Find where the given text appears and provide that cell's center as (x, y) coordinate. 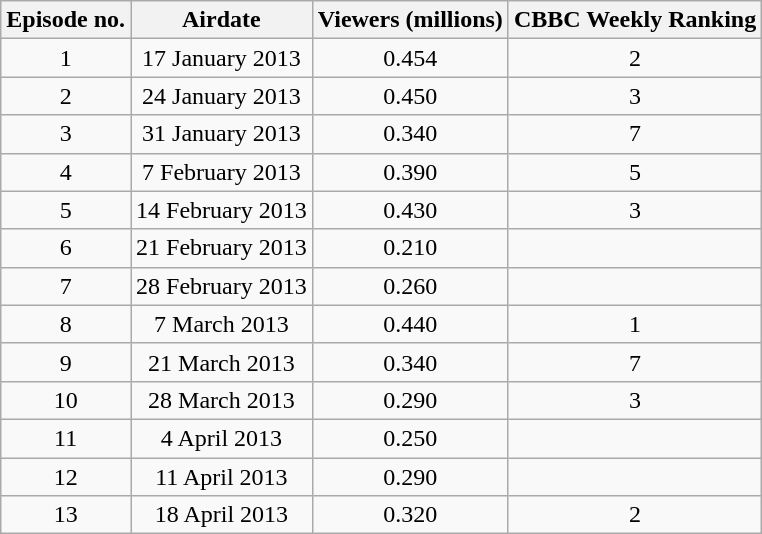
0.454 (410, 58)
0.450 (410, 96)
24 January 2013 (222, 96)
0.430 (410, 210)
9 (66, 362)
7 March 2013 (222, 324)
0.440 (410, 324)
0.250 (410, 438)
14 February 2013 (222, 210)
Viewers (millions) (410, 20)
10 (66, 400)
0.390 (410, 172)
6 (66, 248)
Episode no. (66, 20)
4 April 2013 (222, 438)
28 March 2013 (222, 400)
21 March 2013 (222, 362)
28 February 2013 (222, 286)
0.210 (410, 248)
11 (66, 438)
0.260 (410, 286)
Airdate (222, 20)
12 (66, 477)
0.320 (410, 515)
7 February 2013 (222, 172)
CBBC Weekly Ranking (634, 20)
31 January 2013 (222, 134)
13 (66, 515)
4 (66, 172)
17 January 2013 (222, 58)
11 April 2013 (222, 477)
8 (66, 324)
18 April 2013 (222, 515)
21 February 2013 (222, 248)
